Detect which cell encompasses the target text, then output its [X, Y] center coordinate. 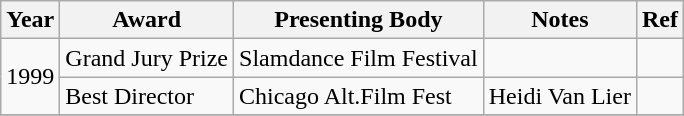
Award [147, 20]
Ref [660, 20]
Grand Jury Prize [147, 58]
Slamdance Film Festival [359, 58]
Notes [560, 20]
1999 [30, 77]
Presenting Body [359, 20]
Year [30, 20]
Heidi Van Lier [560, 96]
Best Director [147, 96]
Chicago Alt.Film Fest [359, 96]
